Extract the [x, y] coordinate from the center of the cell holding the provided text.  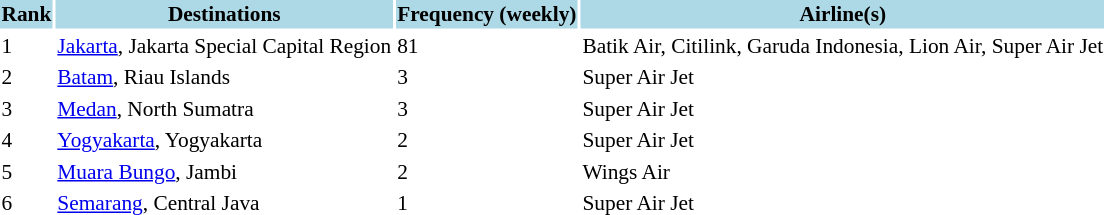
Jakarta, Jakarta Special Capital Region [224, 46]
Batam, Riau Islands [224, 77]
Rank [26, 14]
Destinations [224, 14]
Yogyakarta, Yogyakarta [224, 140]
Frequency (weekly) [487, 14]
4 [26, 140]
81 [487, 46]
Muara Bungo, Jambi [224, 172]
Medan, North Sumatra [224, 108]
1 [26, 46]
5 [26, 172]
